Determine the [x, y] coordinate at the center of the cell enclosing the given text.  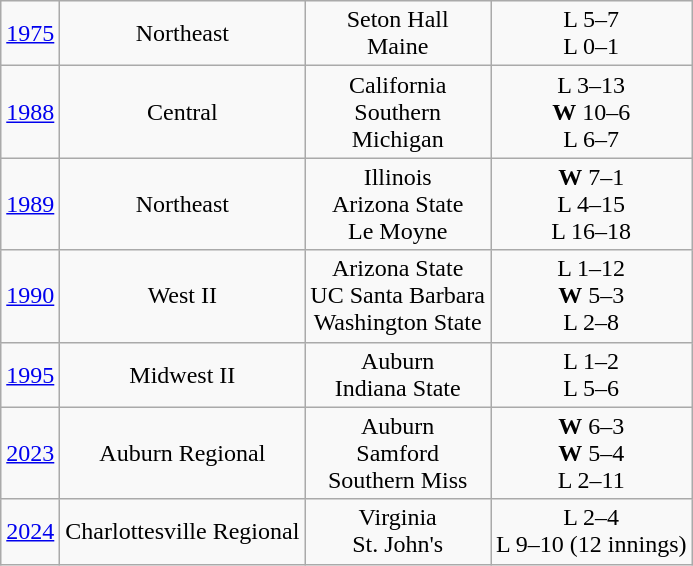
W 7–1L 4–15L 16–18 [590, 204]
L 1–2L 5–6 [590, 374]
1990 [30, 296]
1989 [30, 204]
VirginiaSt. John's [398, 532]
W 6–3 W 5–4 L 2–11 [590, 453]
Midwest II [182, 374]
IllinoisArizona StateLe Moyne [398, 204]
Seton HallMaine [398, 34]
L 1–12W 5–3L 2–8 [590, 296]
L 5–7L 0–1 [590, 34]
1988 [30, 112]
L 3–13W 10–6L 6–7 [590, 112]
West II [182, 296]
Auburn Regional [182, 453]
L 2–4L 9–10 (12 innings) [590, 532]
2024 [30, 532]
1995 [30, 374]
CaliforniaSouthernMichigan [398, 112]
AuburnIndiana State [398, 374]
Arizona StateUC Santa BarbaraWashington State [398, 296]
Charlottesville Regional [182, 532]
2023 [30, 453]
Central [182, 112]
1975 [30, 34]
AuburnSamfordSouthern Miss [398, 453]
